Return the [x, y] coordinate for the center point of the cell that contains the specified text.  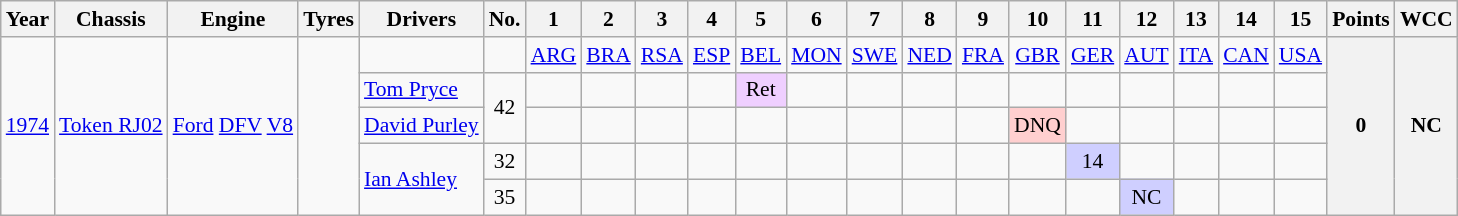
MON [816, 55]
Ford DFV V8 [234, 126]
Ret [760, 90]
ARG [554, 55]
35 [505, 197]
4 [712, 19]
1 [554, 19]
12 [1146, 19]
1974 [28, 126]
AUT [1146, 55]
Ian Ashley [422, 180]
15 [1300, 19]
ITA [1196, 55]
Year [28, 19]
CAN [1246, 55]
BRA [608, 55]
32 [505, 162]
BEL [760, 55]
USA [1300, 55]
9 [983, 19]
11 [1092, 19]
ESP [712, 55]
Points [1361, 19]
WCC [1426, 19]
David Purley [422, 126]
2 [608, 19]
Tom Pryce [422, 90]
10 [1038, 19]
5 [760, 19]
Chassis [111, 19]
DNQ [1038, 126]
No. [505, 19]
Tyres [328, 19]
Token RJ02 [111, 126]
FRA [983, 55]
Drivers [422, 19]
0 [1361, 126]
GBR [1038, 55]
7 [875, 19]
RSA [662, 55]
6 [816, 19]
GER [1092, 55]
SWE [875, 55]
13 [1196, 19]
42 [505, 108]
3 [662, 19]
NED [929, 55]
8 [929, 19]
Engine [234, 19]
